Return [X, Y] of the center of cell containing provided text 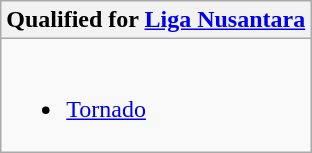
Tornado [156, 96]
Qualified for Liga Nusantara [156, 20]
